For the text-containing cell, return its midpoint in [X, Y] coordinate format. 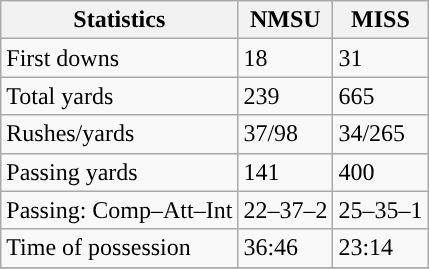
Rushes/yards [120, 134]
MISS [380, 20]
400 [380, 172]
31 [380, 58]
Passing: Comp–Att–Int [120, 210]
First downs [120, 58]
Total yards [120, 96]
18 [286, 58]
Passing yards [120, 172]
25–35–1 [380, 210]
NMSU [286, 20]
141 [286, 172]
Time of possession [120, 248]
34/265 [380, 134]
22–37–2 [286, 210]
37/98 [286, 134]
665 [380, 96]
36:46 [286, 248]
23:14 [380, 248]
Statistics [120, 20]
239 [286, 96]
